Capture the cell that displays the provided text and extract its (x, y) central coordinate. 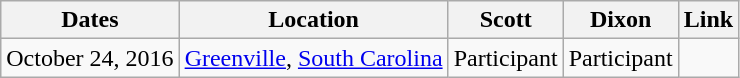
Scott (506, 20)
October 24, 2016 (90, 58)
Location (314, 20)
Greenville, South Carolina (314, 58)
Link (708, 20)
Dates (90, 20)
Dixon (620, 20)
